Output the (x, y) coordinate of the center of the cell containing the given text.  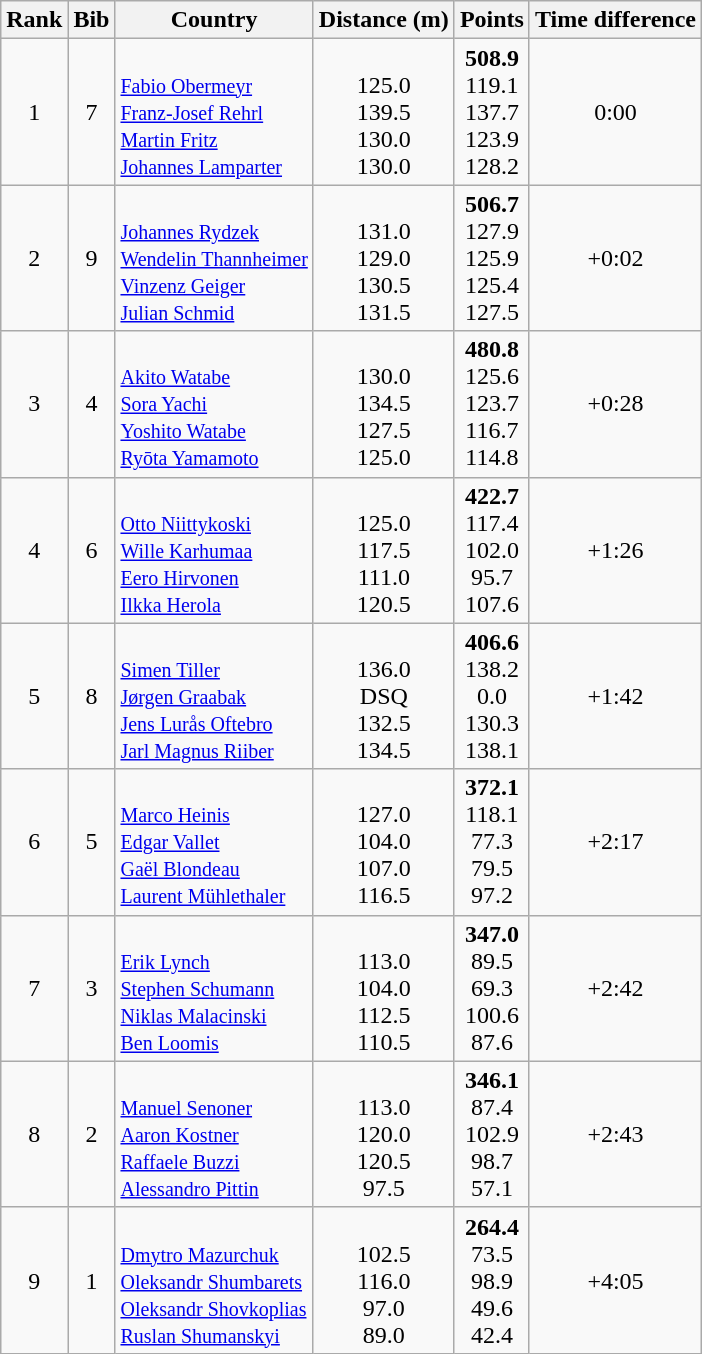
372.1118.177.379.597.2 (492, 842)
+1:26 (615, 550)
136.0DSQ132.5134.5 (384, 696)
+2:42 (615, 988)
Dmytro MazurchukOleksandr ShumbaretsOleksandr ShovkopliasRuslan Shumanskyi (214, 1280)
125.0117.5111.0120.5 (384, 550)
264.473.598.949.642.4 (492, 1280)
Points (492, 20)
+2:43 (615, 1134)
Akito WatabeSora YachiYoshito WatabeRyōta Yamamoto (214, 404)
102.5116.097.089.0 (384, 1280)
+1:42 (615, 696)
127.0104.0107.0116.5 (384, 842)
+4:05 (615, 1280)
113.0120.0120.597.5 (384, 1134)
131.0129.0130.5131.5 (384, 258)
0:00 (615, 112)
Country (214, 20)
480.8125.6123.7116.7114.8 (492, 404)
130.0134.5127.5125.0 (384, 404)
Otto NiittykoskiWille KarhumaaEero HirvonenIlkka Herola (214, 550)
125.0139.5130.0130.0 (384, 112)
+2:17 (615, 842)
Simen TillerJørgen GraabakJens Lurås OftebroJarl Magnus Riiber (214, 696)
422.7117.4102.095.7107.6 (492, 550)
+0:28 (615, 404)
+0:02 (615, 258)
Erik LynchStephen SchumannNiklas MalacinskiBen Loomis (214, 988)
Time difference (615, 20)
508.9119.1137.7123.9128.2 (492, 112)
Distance (m) (384, 20)
346.187.4102.998.757.1 (492, 1134)
Johannes RydzekWendelin ThannheimerVinzenz GeigerJulian Schmid (214, 258)
Marco HeinisEdgar ValletGaël BlondeauLaurent Mühlethaler (214, 842)
347.089.569.3100.687.6 (492, 988)
406.6138.20.0130.3138.1 (492, 696)
Fabio ObermeyrFranz-Josef RehrlMartin FritzJohannes Lamparter (214, 112)
113.0104.0112.5110.5 (384, 988)
506.7127.9125.9125.4127.5 (492, 258)
Bib (92, 20)
Rank (34, 20)
Manuel SenonerAaron KostnerRaffaele BuzziAlessandro Pittin (214, 1134)
